Provide the (X, Y) coordinate of the cell's center where the given text is located.  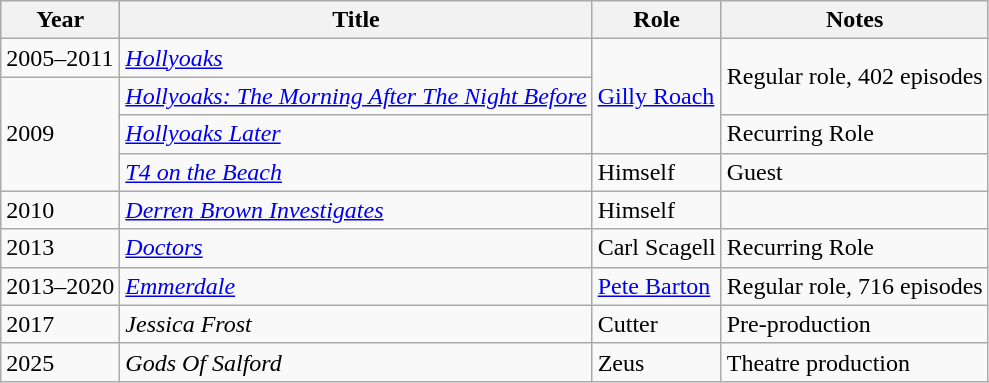
Cutter (656, 324)
Gods Of Salford (356, 362)
Notes (854, 20)
Title (356, 20)
Hollyoaks (356, 58)
2025 (60, 362)
T4 on the Beach (356, 172)
Regular role, 402 episodes (854, 77)
2013–2020 (60, 286)
Year (60, 20)
Role (656, 20)
Guest (854, 172)
Zeus (656, 362)
2010 (60, 210)
2017 (60, 324)
Emmerdale (356, 286)
2005–2011 (60, 58)
Carl Scagell (656, 248)
Doctors (356, 248)
Derren Brown Investigates (356, 210)
Jessica Frost (356, 324)
Theatre production (854, 362)
Hollyoaks Later (356, 134)
2009 (60, 134)
Gilly Roach (656, 96)
Pre-production (854, 324)
Pete Barton (656, 286)
Regular role, 716 episodes (854, 286)
Hollyoaks: The Morning After The Night Before (356, 96)
2013 (60, 248)
